Return [X, Y] of the center of cell containing provided text 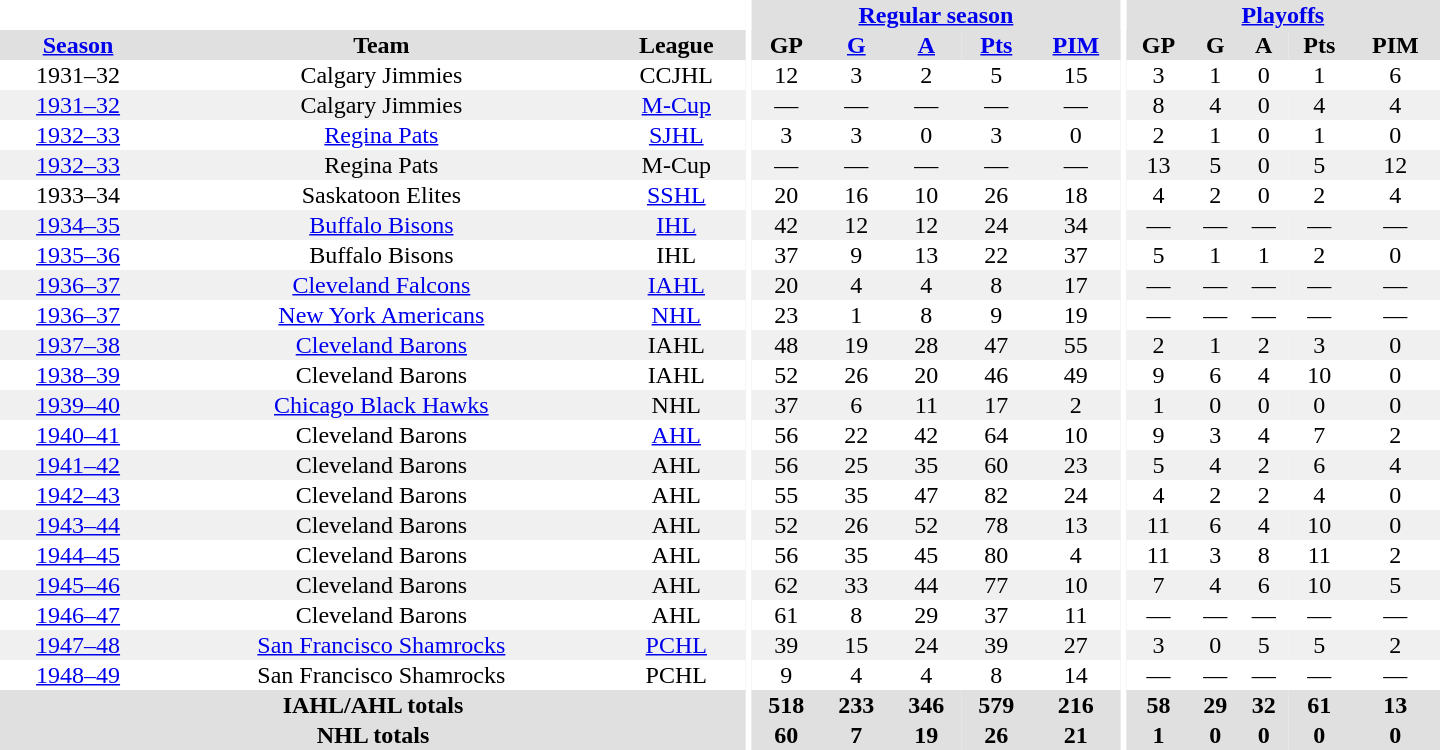
1941–42 [78, 465]
Team [381, 45]
Saskatoon Elites [381, 195]
IAHL/AHL totals [373, 705]
League [676, 45]
62 [786, 585]
1938–39 [78, 375]
Chicago Black Hawks [381, 405]
1939–40 [78, 405]
46 [996, 375]
44 [926, 585]
1943–44 [78, 525]
New York Americans [381, 315]
1942–43 [78, 495]
SJHL [676, 135]
Playoffs [1283, 15]
NHL totals [373, 735]
216 [1076, 705]
1937–38 [78, 345]
Cleveland Falcons [381, 285]
1935–36 [78, 255]
32 [1263, 705]
27 [1076, 645]
28 [926, 345]
21 [1076, 735]
25 [856, 465]
1946–47 [78, 615]
45 [926, 555]
34 [1076, 225]
18 [1076, 195]
49 [1076, 375]
518 [786, 705]
1933–34 [78, 195]
16 [856, 195]
78 [996, 525]
33 [856, 585]
CCJHL [676, 75]
48 [786, 345]
1944–45 [78, 555]
579 [996, 705]
1945–46 [78, 585]
1948–49 [78, 675]
1947–48 [78, 645]
1934–35 [78, 225]
1940–41 [78, 435]
80 [996, 555]
58 [1158, 705]
77 [996, 585]
14 [1076, 675]
Season [78, 45]
233 [856, 705]
Regular season [936, 15]
346 [926, 705]
SSHL [676, 195]
82 [996, 495]
64 [996, 435]
